Find where the given text appears and provide that cell's center as (X, Y) coordinate. 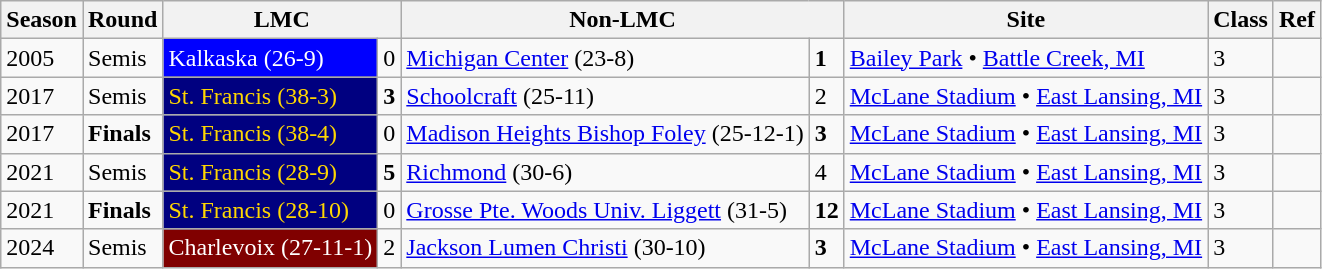
Richmond (30-6) (605, 172)
St. Francis (28-9) (270, 172)
Michigan Center (23-8) (605, 58)
St. Francis (38-3) (270, 96)
2024 (42, 248)
Bailey Park • Battle Creek, MI (1026, 58)
Round (122, 20)
Charlevoix (27-11-1) (270, 248)
Ref (1296, 20)
5 (390, 172)
St. Francis (38-4) (270, 134)
Non-LMC (622, 20)
Season (42, 20)
4 (826, 172)
Madison Heights Bishop Foley (25-12-1) (605, 134)
LMC (282, 20)
Class (1241, 20)
2005 (42, 58)
Jackson Lumen Christi (30-10) (605, 248)
Schoolcraft (25-11) (605, 96)
Site (1026, 20)
Grosse Pte. Woods Univ. Liggett (31-5) (605, 210)
Kalkaska (26-9) (270, 58)
St. Francis (28-10) (270, 210)
12 (826, 210)
1 (826, 58)
